Locate the cell with the specified text and output its (x, y) center coordinate. 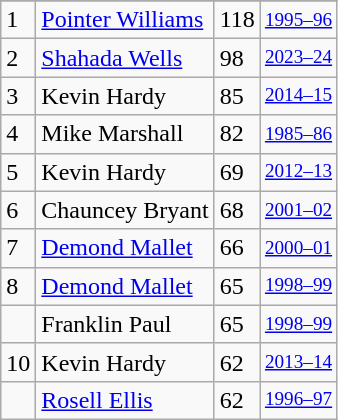
2000–01 (298, 248)
5 (18, 172)
3 (18, 96)
4 (18, 134)
6 (18, 210)
2012–13 (298, 172)
2023–24 (298, 58)
2013–14 (298, 362)
2 (18, 58)
98 (237, 58)
66 (237, 248)
82 (237, 134)
10 (18, 362)
Franklin Paul (125, 324)
69 (237, 172)
2001–02 (298, 210)
68 (237, 210)
1 (18, 20)
1985–86 (298, 134)
Chauncey Bryant (125, 210)
Shahada Wells (125, 58)
1995–96 (298, 20)
Rosell Ellis (125, 400)
8 (18, 286)
118 (237, 20)
85 (237, 96)
1996–97 (298, 400)
Pointer Williams (125, 20)
7 (18, 248)
2014–15 (298, 96)
Mike Marshall (125, 134)
